Identify which cell holds the provided text, then report its (x, y) central coordinate. 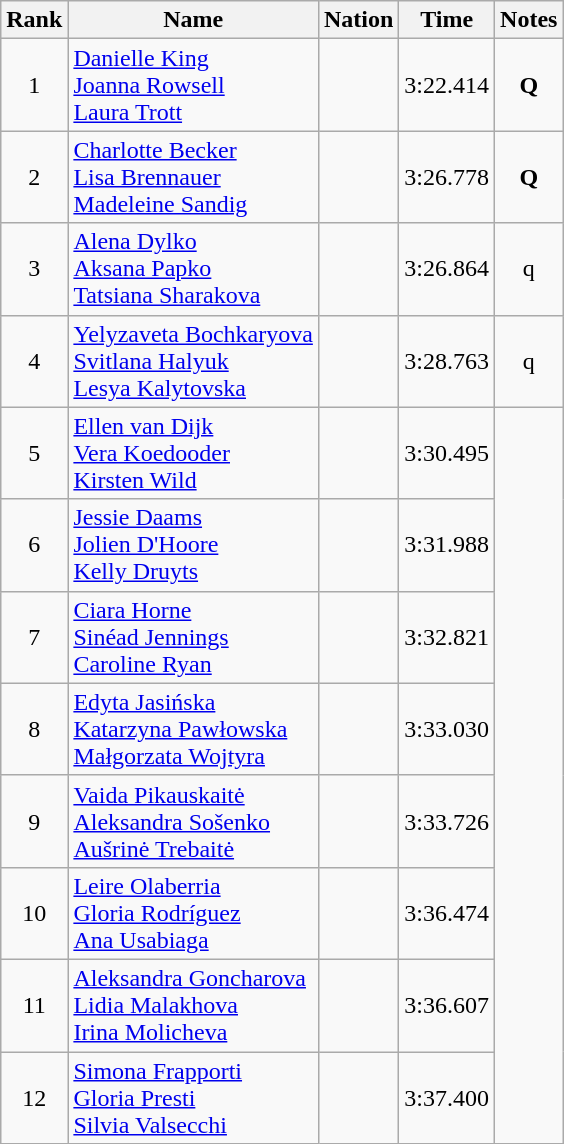
3:36.607 (447, 1005)
Yelyzaveta BochkaryovaSvitlana HalyukLesya Kalytovska (194, 361)
7 (34, 637)
Charlotte BeckerLisa BrennauerMadeleine Sandig (194, 177)
Notes (529, 20)
Ciara HorneSinéad JenningsCaroline Ryan (194, 637)
10 (34, 913)
12 (34, 1098)
3:32.821 (447, 637)
3:37.400 (447, 1098)
3:31.988 (447, 545)
Aleksandra GoncharovaLidia MalakhovaIrina Molicheva (194, 1005)
6 (34, 545)
4 (34, 361)
Danielle KingJoanna Rowsell Laura Trott (194, 85)
3:36.474 (447, 913)
5 (34, 453)
Alena DylkoAksana PapkoTatsiana Sharakova (194, 269)
Vaida PikauskaitėAleksandra SošenkoAušrinė Trebaitė (194, 821)
3:22.414 (447, 85)
3 (34, 269)
3:30.495 (447, 453)
Rank (34, 20)
3:26.778 (447, 177)
Name (194, 20)
3:33.726 (447, 821)
Jessie DaamsJolien D'HooreKelly Druyts (194, 545)
Time (447, 20)
11 (34, 1005)
Simona FrapportiGloria PrestiSilvia Valsecchi (194, 1098)
8 (34, 729)
3:33.030 (447, 729)
Edyta JasińskaKatarzyna PawłowskaMałgorzata Wojtyra (194, 729)
Nation (358, 20)
3:28.763 (447, 361)
9 (34, 821)
2 (34, 177)
3:26.864 (447, 269)
Leire Olaberria Gloria RodríguezAna Usabiaga (194, 913)
Ellen van DijkVera KoedooderKirsten Wild (194, 453)
1 (34, 85)
